Provide the (X, Y) coordinate of the cell's center where the given text is located.  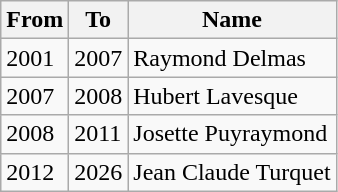
2011 (98, 134)
From (35, 20)
2001 (35, 58)
Raymond Delmas (232, 58)
To (98, 20)
2012 (35, 172)
Josette Puyraymond (232, 134)
Hubert Lavesque (232, 96)
2026 (98, 172)
Name (232, 20)
Jean Claude Turquet (232, 172)
